Find where the given text appears and provide that cell's center as [X, Y] coordinate. 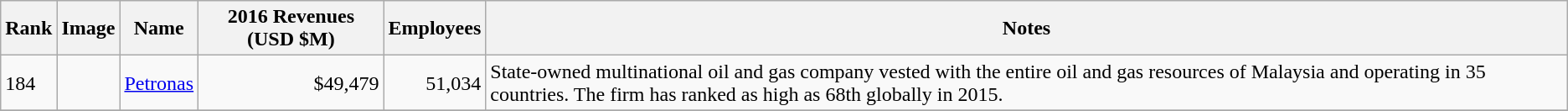
$49,479 [291, 82]
Notes [1027, 29]
Image [89, 29]
2016 Revenues (USD $M) [291, 29]
Petronas [159, 82]
Name [159, 29]
Rank [28, 29]
51,034 [435, 82]
Employees [435, 29]
184 [28, 82]
